Detect which cell encompasses the target text, then output its (x, y) center coordinate. 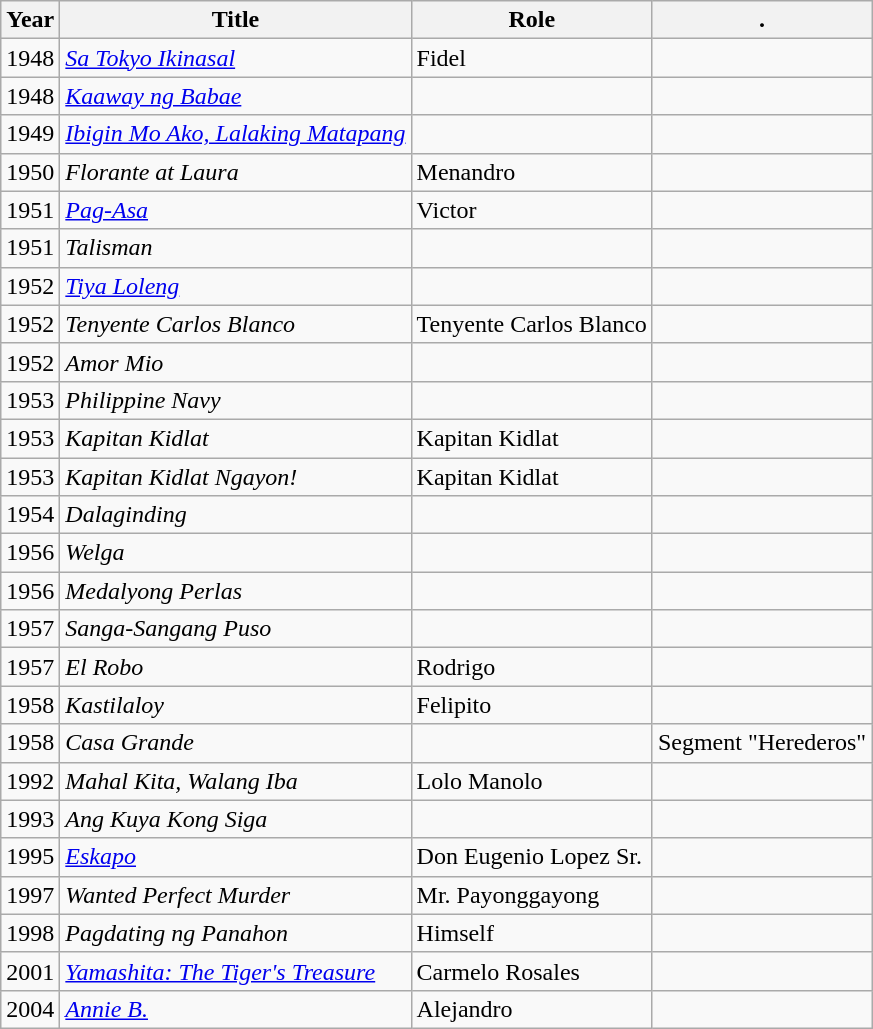
1954 (30, 515)
1998 (30, 933)
Role (532, 20)
Talisman (236, 248)
Yamashita: The Tiger's Treasure (236, 971)
Eskapo (236, 857)
1995 (30, 857)
Pagdating ng Panahon (236, 933)
Casa Grande (236, 743)
Kapitan Kidlat Ngayon! (236, 477)
Welga (236, 553)
Tiya Loleng (236, 286)
1997 (30, 895)
Title (236, 20)
Medalyong Perlas (236, 591)
Sa Tokyo Ikinasal (236, 58)
1950 (30, 172)
Year (30, 20)
Mahal Kita, Walang Iba (236, 781)
Carmelo Rosales (532, 971)
1949 (30, 134)
Kastilaloy (236, 705)
2004 (30, 1009)
Kaaway ng Babae (236, 96)
. (762, 20)
Fidel (532, 58)
Felipito (532, 705)
Lolo Manolo (532, 781)
Ang Kuya Kong Siga (236, 819)
Ibigin Mo Ako, Lalaking Matapang (236, 134)
Mr. Payonggayong (532, 895)
Segment "Herederos" (762, 743)
1992 (30, 781)
Menandro (532, 172)
Annie B. (236, 1009)
El Robo (236, 667)
Himself (532, 933)
Don Eugenio Lopez Sr. (532, 857)
Pag-Asa (236, 210)
Amor Mio (236, 362)
Rodrigo (532, 667)
Philippine Navy (236, 400)
Sanga-Sangang Puso (236, 629)
Florante at Laura (236, 172)
Dalaginding (236, 515)
1993 (30, 819)
Victor (532, 210)
2001 (30, 971)
Alejandro (532, 1009)
Wanted Perfect Murder (236, 895)
